Return the (x, y) coordinate for the center point of the cell that contains the specified text.  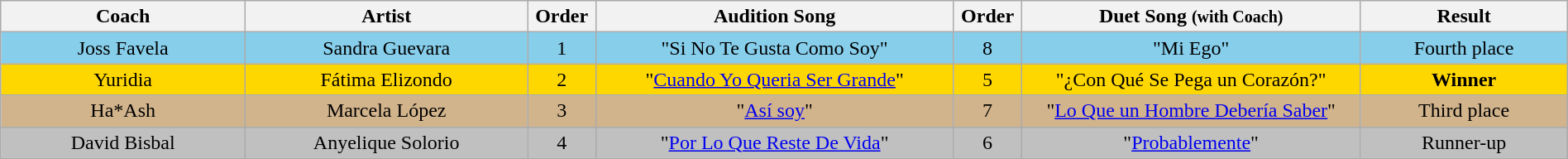
Fátima Elizondo (387, 79)
Anyelique Solorio (387, 142)
Duet Song (with Coach) (1191, 17)
"Por Lo Que Reste De Vida" (774, 142)
3 (562, 111)
"Mi Ego" (1191, 48)
Joss Favela (123, 48)
Ha*Ash (123, 111)
"¿Con Qué Se Pega un Corazón?" (1191, 79)
Third place (1464, 111)
8 (987, 48)
Runner-up (1464, 142)
4 (562, 142)
"Si No Te Gusta Como Soy" (774, 48)
"Cuando Yo Queria Ser Grande" (774, 79)
Coach (123, 17)
David Bisbal (123, 142)
Result (1464, 17)
"Probablemente" (1191, 142)
6 (987, 142)
Fourth place (1464, 48)
Artist (387, 17)
Winner (1464, 79)
Yuridia (123, 79)
"Así soy" (774, 111)
1 (562, 48)
5 (987, 79)
Audition Song (774, 17)
7 (987, 111)
"Lo Que un Hombre Debería Saber" (1191, 111)
2 (562, 79)
Marcela López (387, 111)
Sandra Guevara (387, 48)
